Capture the cell that displays the provided text and extract its (x, y) central coordinate. 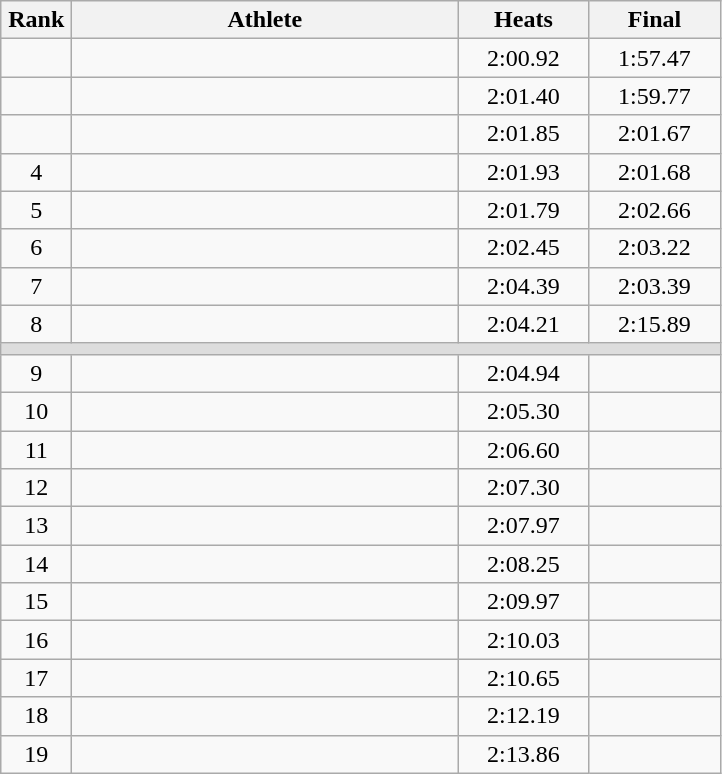
10 (36, 411)
2:02.45 (524, 248)
19 (36, 754)
2:00.92 (524, 58)
2:03.22 (654, 248)
12 (36, 488)
11 (36, 449)
2:12.19 (524, 716)
13 (36, 526)
16 (36, 640)
2:13.86 (524, 754)
7 (36, 286)
1:57.47 (654, 58)
2:01.93 (524, 172)
1:59.77 (654, 96)
Rank (36, 20)
2:10.03 (524, 640)
14 (36, 564)
2:01.40 (524, 96)
9 (36, 373)
2:04.39 (524, 286)
2:10.65 (524, 678)
2:01.67 (654, 134)
2:07.30 (524, 488)
2:01.68 (654, 172)
8 (36, 324)
2:09.97 (524, 602)
2:06.60 (524, 449)
2:07.97 (524, 526)
18 (36, 716)
2:08.25 (524, 564)
6 (36, 248)
5 (36, 210)
2:02.66 (654, 210)
2:04.21 (524, 324)
4 (36, 172)
2:01.79 (524, 210)
17 (36, 678)
2:03.39 (654, 286)
2:01.85 (524, 134)
Athlete (265, 20)
15 (36, 602)
Heats (524, 20)
2:15.89 (654, 324)
2:04.94 (524, 373)
Final (654, 20)
2:05.30 (524, 411)
